Determine the [X, Y] coordinate at the center of the cell enclosing the given text.  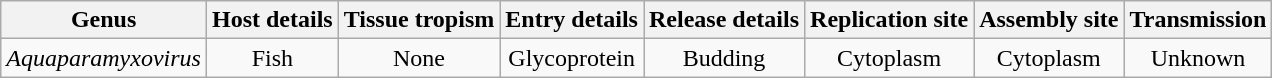
Tissue tropism [419, 20]
Genus [104, 20]
Host details [272, 20]
None [419, 58]
Budding [724, 58]
Assembly site [1049, 20]
Glycoprotein [572, 58]
Transmission [1198, 20]
Unknown [1198, 58]
Replication site [890, 20]
Release details [724, 20]
Aquaparamyxovirus [104, 58]
Entry details [572, 20]
Fish [272, 58]
